Pinpoint the cell where the given text exists, returning its (x, y) midpoint coordinate. 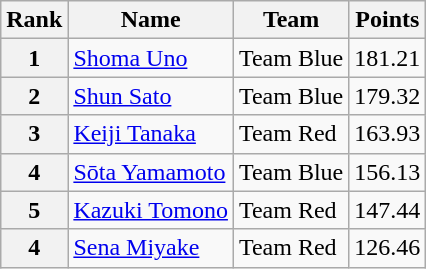
Kazuki Tomono (151, 210)
126.46 (388, 248)
5 (34, 210)
Sena Miyake (151, 248)
Keiji Tanaka (151, 134)
1 (34, 58)
147.44 (388, 210)
179.32 (388, 96)
163.93 (388, 134)
Shun Sato (151, 96)
Points (388, 20)
181.21 (388, 58)
Name (151, 20)
156.13 (388, 172)
Rank (34, 20)
Team (290, 20)
2 (34, 96)
3 (34, 134)
Shoma Uno (151, 58)
Sōta Yamamoto (151, 172)
